Provide the [x, y] coordinate of the cell's center where the given text is located.  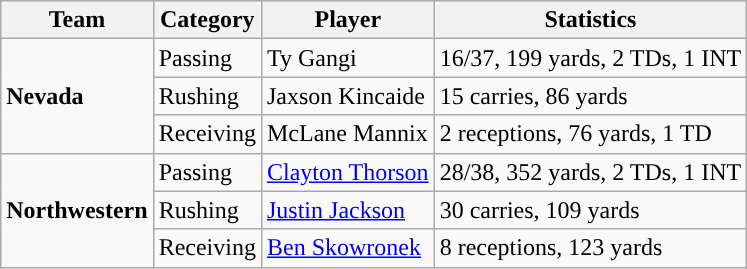
Ben Skowronek [348, 248]
16/37, 199 yards, 2 TDs, 1 INT [590, 58]
2 receptions, 76 yards, 1 TD [590, 134]
Justin Jackson [348, 210]
Jaxson Kincaide [348, 96]
Clayton Thorson [348, 172]
Player [348, 20]
Ty Gangi [348, 58]
15 carries, 86 yards [590, 96]
Statistics [590, 20]
McLane Mannix [348, 134]
Category [207, 20]
8 receptions, 123 yards [590, 248]
Nevada [77, 96]
Northwestern [77, 210]
28/38, 352 yards, 2 TDs, 1 INT [590, 172]
Team [77, 20]
30 carries, 109 yards [590, 210]
